Find where the given text appears and provide that cell's center as (X, Y) coordinate. 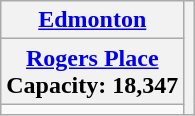
Edmonton (92, 20)
Rogers PlaceCapacity: 18,347 (92, 72)
